Extract the [X, Y] coordinate from the center of the cell holding the provided text.  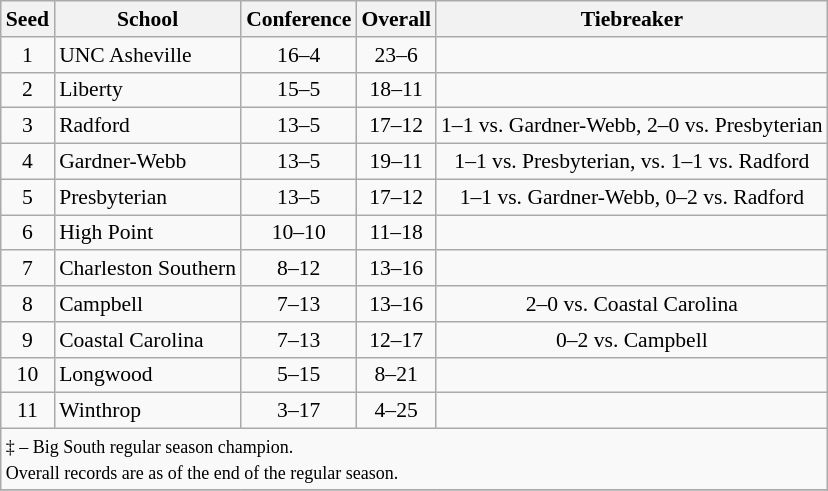
10 [28, 375]
1–1 vs. Gardner-Webb, 0–2 vs. Radford [632, 197]
Seed [28, 19]
3–17 [298, 411]
16–4 [298, 55]
Campbell [148, 304]
7 [28, 269]
5–15 [298, 375]
School [148, 19]
Coastal Carolina [148, 340]
1–1 vs. Gardner-Webb, 2–0 vs. Presbyterian [632, 126]
UNC Asheville [148, 55]
Liberty [148, 90]
Conference [298, 19]
Winthrop [148, 411]
18–11 [396, 90]
5 [28, 197]
1 [28, 55]
8–12 [298, 269]
23–6 [396, 55]
Radford [148, 126]
‡ – Big South regular season champion.Overall records are as of the end of the regular season. [414, 460]
11–18 [396, 233]
2–0 vs. Coastal Carolina [632, 304]
Gardner-Webb [148, 162]
19–11 [396, 162]
Charleston Southern [148, 269]
4–25 [396, 411]
1–1 vs. Presbyterian, vs. 1–1 vs. Radford [632, 162]
Tiebreaker [632, 19]
9 [28, 340]
3 [28, 126]
0–2 vs. Campbell [632, 340]
15–5 [298, 90]
8 [28, 304]
Overall [396, 19]
11 [28, 411]
Presbyterian [148, 197]
12–17 [396, 340]
6 [28, 233]
High Point [148, 233]
10–10 [298, 233]
2 [28, 90]
8–21 [396, 375]
4 [28, 162]
Longwood [148, 375]
